For the text-containing cell, return its midpoint in [x, y] coordinate format. 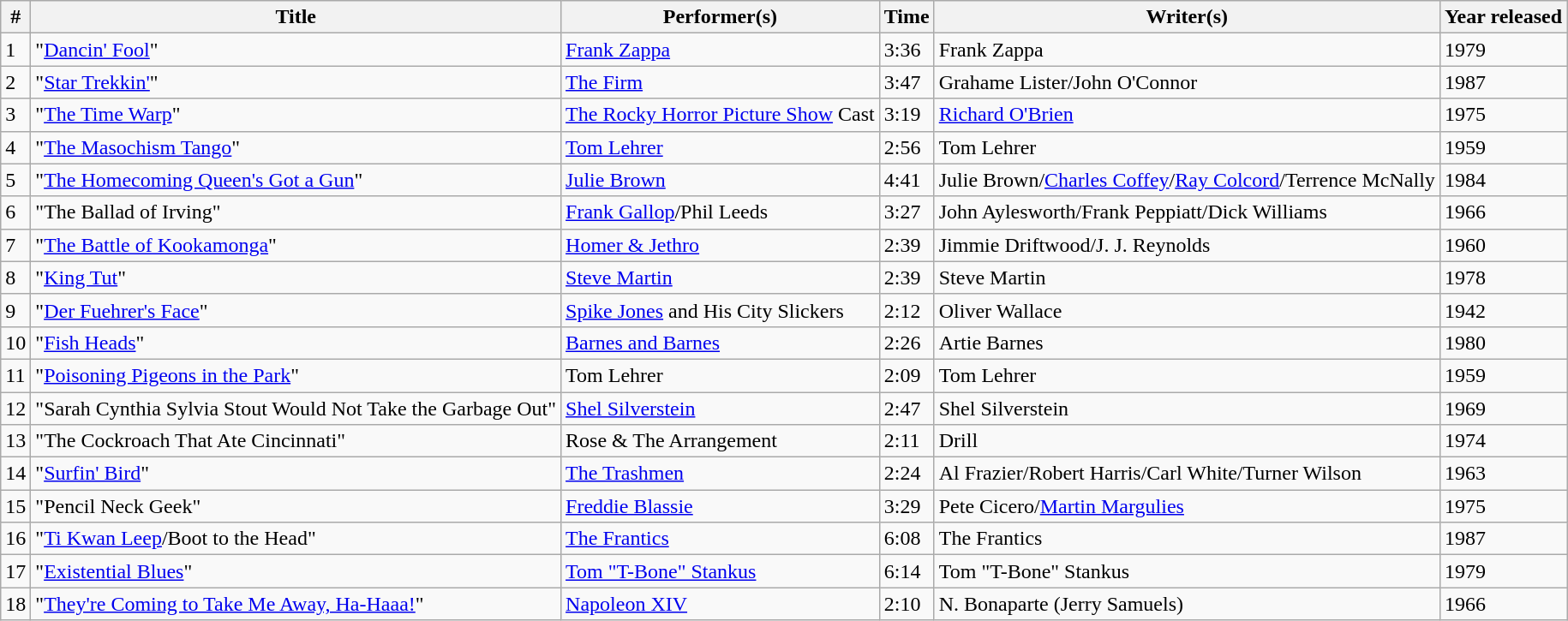
6 [15, 212]
"Star Trekkin'" [296, 82]
"Dancin' Fool" [296, 50]
Barnes and Barnes [721, 343]
"Ti Kwan Leep/Boot to the Head" [296, 539]
"King Tut" [296, 278]
11 [15, 375]
4:41 [907, 180]
9 [15, 310]
3:19 [907, 115]
"The Battle of Kookamonga" [296, 245]
12 [15, 409]
Artie Barnes [1187, 343]
7 [15, 245]
Rose & The Arrangement [721, 441]
# [15, 17]
"The Masochism Tango" [296, 147]
"The Ballad of Irving" [296, 212]
Writer(s) [1187, 17]
Pete Cicero/Martin Margulies [1187, 506]
8 [15, 278]
"Fish Heads" [296, 343]
1980 [1503, 343]
1974 [1503, 441]
"Poisoning Pigeons in the Park" [296, 375]
Freddie Blassie [721, 506]
1960 [1503, 245]
2:26 [907, 343]
16 [15, 539]
4 [15, 147]
Al Frazier/Robert Harris/Carl White/Turner Wilson [1187, 474]
3:36 [907, 50]
"The Time Warp" [296, 115]
"Der Fuehrer's Face" [296, 310]
Drill [1187, 441]
Year released [1503, 17]
2:24 [907, 474]
6:08 [907, 539]
2:12 [907, 310]
Frank Gallop/Phil Leeds [721, 212]
"Existential Blues" [296, 571]
18 [15, 604]
1963 [1503, 474]
Richard O'Brien [1187, 115]
"Surfin' Bird" [296, 474]
Title [296, 17]
Homer & Jethro [721, 245]
Time [907, 17]
3:29 [907, 506]
2:11 [907, 441]
2:10 [907, 604]
The Rocky Horror Picture Show Cast [721, 115]
1 [15, 50]
N. Bonaparte (Jerry Samuels) [1187, 604]
3 [15, 115]
10 [15, 343]
Oliver Wallace [1187, 310]
1978 [1503, 278]
Performer(s) [721, 17]
John Aylesworth/Frank Peppiatt/Dick Williams [1187, 212]
Julie Brown/Charles Coffey/Ray Colcord/Terrence McNally [1187, 180]
6:14 [907, 571]
Spike Jones and His City Slickers [721, 310]
"They're Coming to Take Me Away, Ha-Haaa!" [296, 604]
"Pencil Neck Geek" [296, 506]
3:27 [907, 212]
"Sarah Cynthia Sylvia Stout Would Not Take the Garbage Out" [296, 409]
5 [15, 180]
Napoleon XIV [721, 604]
2:47 [907, 409]
14 [15, 474]
3:47 [907, 82]
"The Cockroach That Ate Cincinnati" [296, 441]
Grahame Lister/John O'Connor [1187, 82]
2:56 [907, 147]
2 [15, 82]
The Trashmen [721, 474]
"The Homecoming Queen's Got a Gun" [296, 180]
2:09 [907, 375]
1942 [1503, 310]
15 [15, 506]
Julie Brown [721, 180]
1984 [1503, 180]
1969 [1503, 409]
13 [15, 441]
Jimmie Driftwood/J. J. Reynolds [1187, 245]
17 [15, 571]
The Firm [721, 82]
